Return [x, y] of the center of cell containing provided text 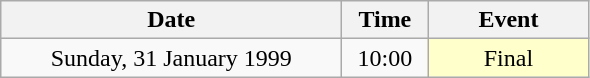
Time [385, 20]
Event [508, 20]
Date [172, 20]
Sunday, 31 January 1999 [172, 58]
10:00 [385, 58]
Final [508, 58]
